Return (X, Y) of the center of cell containing provided text 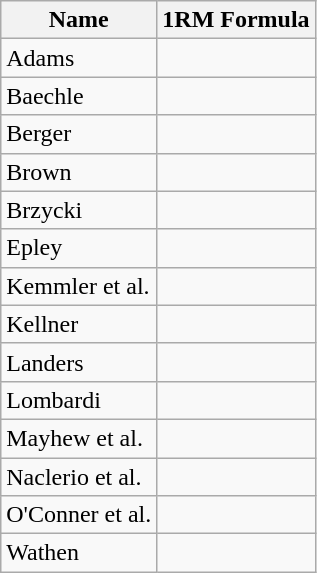
1RM Formula (236, 20)
Wathen (79, 553)
Name (79, 20)
Mayhew et al. (79, 438)
Kemmler et al. (79, 286)
Adams (79, 58)
Kellner (79, 324)
O'Conner et al. (79, 515)
Brown (79, 172)
Naclerio et al. (79, 477)
Brzycki (79, 210)
Baechle (79, 96)
Epley (79, 248)
Landers (79, 362)
Lombardi (79, 400)
Berger (79, 134)
